From the cell containing the given text, extract its center point as (X, Y) coordinate. 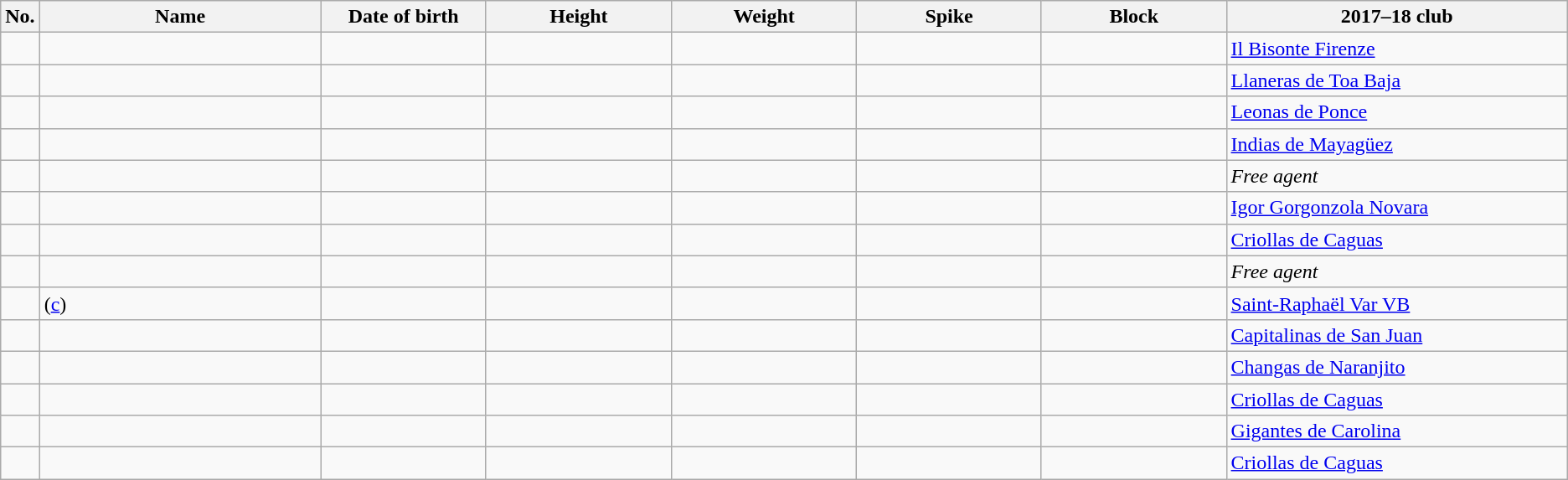
Capitalinas de San Juan (1397, 335)
Llaneras de Toa Baja (1397, 80)
Saint-Raphaël Var VB (1397, 303)
Il Bisonte Firenze (1397, 49)
Indias de Mayagüez (1397, 144)
Height (578, 17)
No. (20, 17)
Spike (950, 17)
Weight (764, 17)
Leonas de Ponce (1397, 112)
Changas de Naranjito (1397, 367)
Date of birth (404, 17)
Block (1134, 17)
2017–18 club (1397, 17)
(c) (180, 303)
Name (180, 17)
Igor Gorgonzola Novara (1397, 208)
Gigantes de Carolina (1397, 431)
